Search for the cell housing the specified text and yield its [x, y] center coordinate. 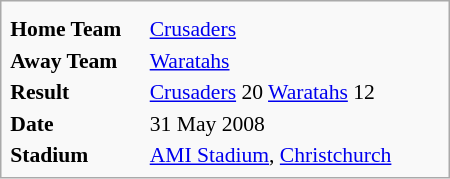
Waratahs [294, 60]
31 May 2008 [294, 123]
Crusaders 20 Waratahs 12 [294, 92]
Home Team [77, 29]
Stadium [77, 155]
Crusaders [294, 29]
AMI Stadium, Christchurch [294, 155]
Result [77, 92]
Away Team [77, 60]
Date [77, 123]
